Search for the cell housing the specified text and yield its (x, y) center coordinate. 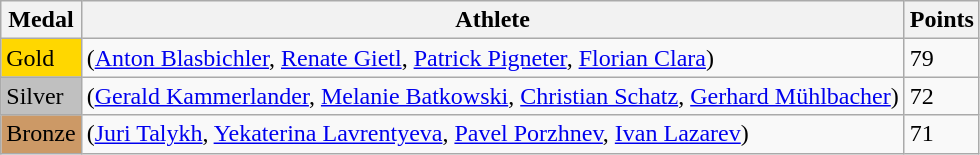
71 (942, 134)
Points (942, 20)
Silver (41, 96)
Bronze (41, 134)
(Anton Blasbichler, Renate Gietl, Patrick Pigneter, Florian Clara) (492, 58)
Athlete (492, 20)
72 (942, 96)
Gold (41, 58)
(Gerald Kammerlander, Melanie Batkowski, Christian Schatz, Gerhard Mühlbacher) (492, 96)
Medal (41, 20)
79 (942, 58)
(Juri Talykh, Yekaterina Lavrentyeva, Pavel Porzhnev, Ivan Lazarev) (492, 134)
